Scan for the cell matching the given text and deliver its [x, y] coordinate at center. 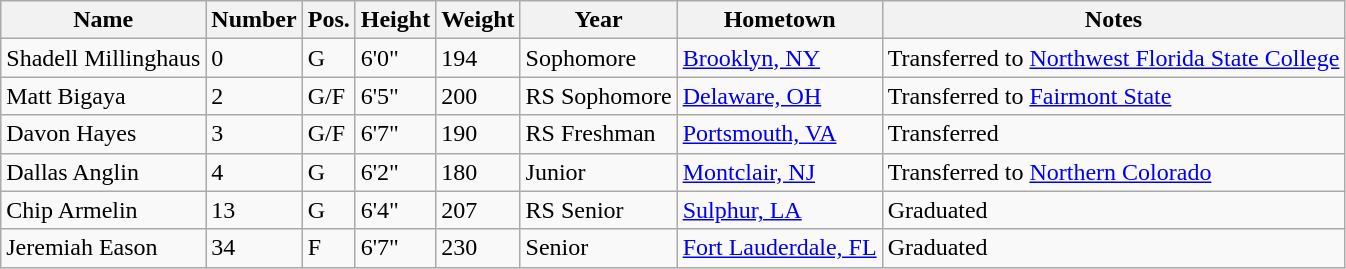
Montclair, NJ [780, 172]
Junior [598, 172]
2 [254, 96]
Height [395, 20]
13 [254, 210]
Chip Armelin [104, 210]
Pos. [328, 20]
Sophomore [598, 58]
Davon Hayes [104, 134]
Transferred to Fairmont State [1114, 96]
Hometown [780, 20]
194 [478, 58]
Transferred to Northwest Florida State College [1114, 58]
Jeremiah Eason [104, 248]
6'2" [395, 172]
RS Senior [598, 210]
Delaware, OH [780, 96]
Notes [1114, 20]
Senior [598, 248]
Matt Bigaya [104, 96]
207 [478, 210]
34 [254, 248]
Number [254, 20]
RS Freshman [598, 134]
6'4" [395, 210]
Year [598, 20]
3 [254, 134]
Name [104, 20]
Fort Lauderdale, FL [780, 248]
Portsmouth, VA [780, 134]
200 [478, 96]
RS Sophomore [598, 96]
Shadell Millinghaus [104, 58]
Brooklyn, NY [780, 58]
Transferred to Northern Colorado [1114, 172]
4 [254, 172]
0 [254, 58]
Sulphur, LA [780, 210]
Dallas Anglin [104, 172]
6'0" [395, 58]
Transferred [1114, 134]
F [328, 248]
6'5" [395, 96]
230 [478, 248]
190 [478, 134]
Weight [478, 20]
180 [478, 172]
